Identify which cell holds the provided text, then report its (X, Y) central coordinate. 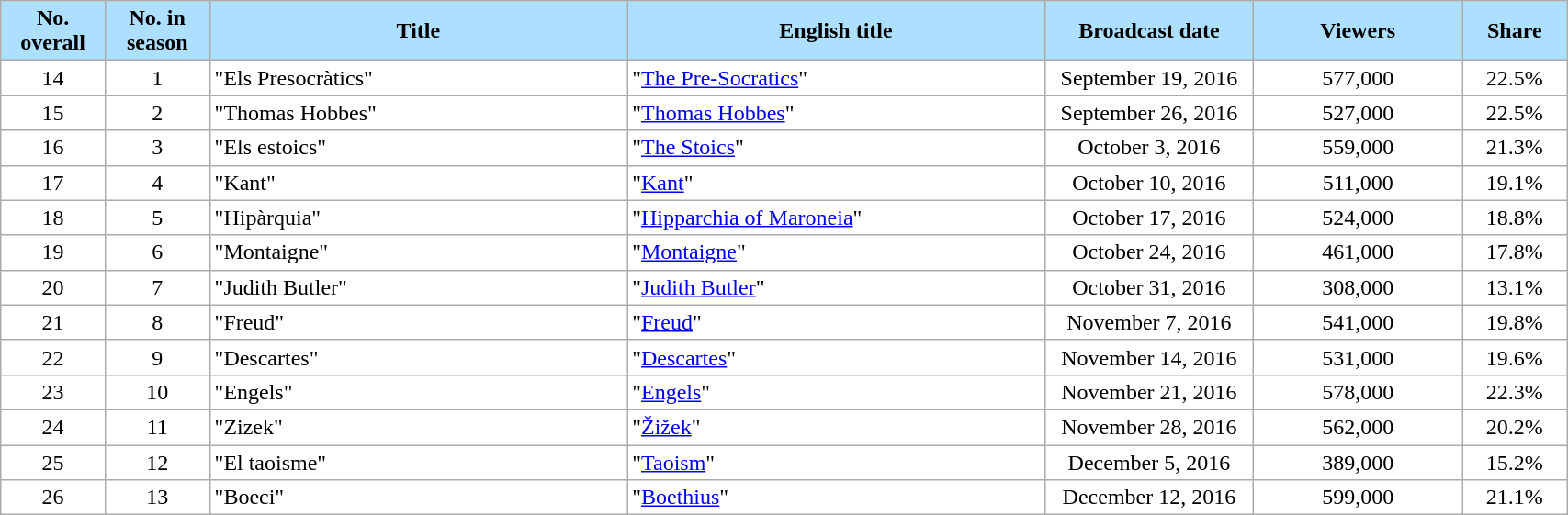
17.8% (1515, 252)
October 10, 2016 (1148, 183)
Title (419, 31)
September 26, 2016 (1148, 113)
"Hipàrquia" (419, 218)
24 (53, 427)
November 21, 2016 (1148, 392)
Share (1515, 31)
October 31, 2016 (1148, 287)
21 (53, 322)
September 19, 2016 (1148, 78)
"Boeci" (419, 498)
541,000 (1358, 322)
December 12, 2016 (1148, 498)
"The Stoics" (836, 148)
16 (53, 148)
November 7, 2016 (1148, 322)
527,000 (1358, 113)
"Els estoics" (419, 148)
1 (157, 78)
6 (157, 252)
23 (53, 392)
19.8% (1515, 322)
524,000 (1358, 218)
26 (53, 498)
562,000 (1358, 427)
599,000 (1358, 498)
12 (157, 462)
9 (157, 357)
461,000 (1358, 252)
13 (157, 498)
17 (53, 183)
November 28, 2016 (1148, 427)
19.6% (1515, 357)
No. in season (157, 31)
19 (53, 252)
"Zizek" (419, 427)
18 (53, 218)
559,000 (1358, 148)
English title (836, 31)
2 (157, 113)
21.1% (1515, 498)
14 (53, 78)
531,000 (1358, 357)
578,000 (1358, 392)
19.1% (1515, 183)
"El taoisme" (419, 462)
"The Pre-Socratics" (836, 78)
October 24, 2016 (1148, 252)
10 (157, 392)
22 (53, 357)
No. overall (53, 31)
December 5, 2016 (1148, 462)
15 (53, 113)
November 14, 2016 (1148, 357)
October 17, 2016 (1148, 218)
22.3% (1515, 392)
"Els Presocràtics" (419, 78)
5 (157, 218)
October 3, 2016 (1148, 148)
25 (53, 462)
20.2% (1515, 427)
"Hipparchia of Maroneia" (836, 218)
577,000 (1358, 78)
3 (157, 148)
308,000 (1358, 287)
7 (157, 287)
20 (53, 287)
4 (157, 183)
Broadcast date (1148, 31)
"Žižek" (836, 427)
18.8% (1515, 218)
389,000 (1358, 462)
13.1% (1515, 287)
"Boethius" (836, 498)
8 (157, 322)
Viewers (1358, 31)
21.3% (1515, 148)
15.2% (1515, 462)
511,000 (1358, 183)
"Taoism" (836, 462)
11 (157, 427)
